Extract the [X, Y] coordinate from the center of the cell holding the provided text.  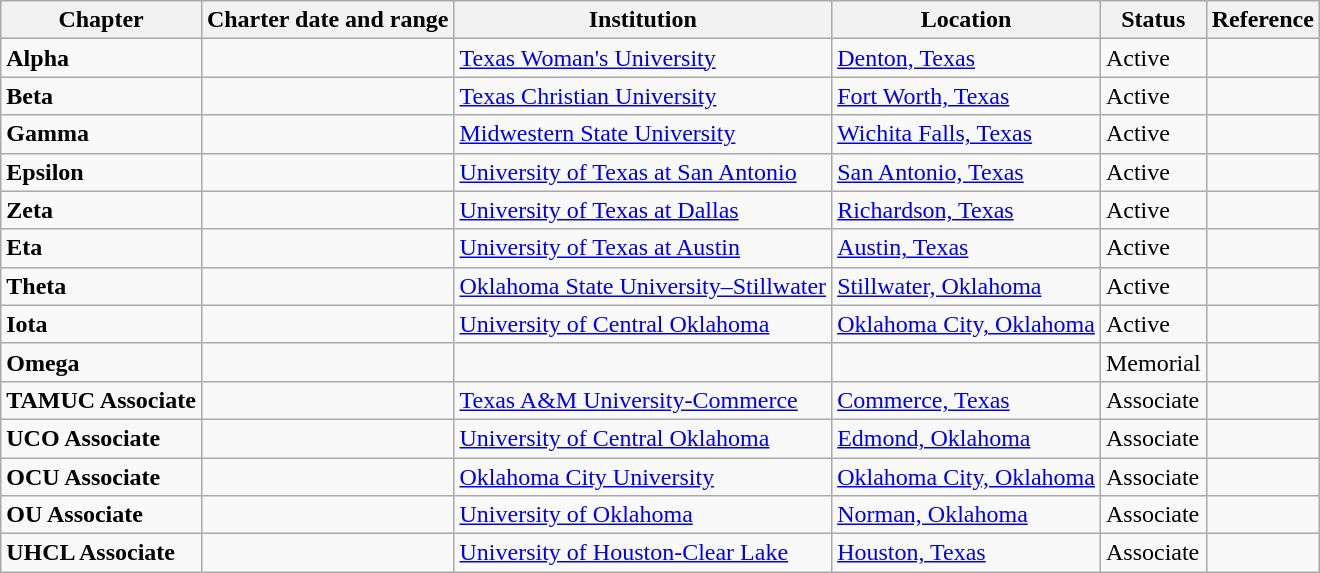
Alpha [102, 58]
University of Texas at Dallas [643, 210]
Houston, Texas [966, 553]
Zeta [102, 210]
OCU Associate [102, 477]
UCO Associate [102, 438]
Oklahoma State University–Stillwater [643, 286]
Status [1153, 20]
Stillwater, Oklahoma [966, 286]
Wichita Falls, Texas [966, 134]
Denton, Texas [966, 58]
Reference [1262, 20]
Midwestern State University [643, 134]
UHCL Associate [102, 553]
OU Associate [102, 515]
University of Texas at San Antonio [643, 172]
Epsilon [102, 172]
Fort Worth, Texas [966, 96]
Austin, Texas [966, 248]
Memorial [1153, 362]
Richardson, Texas [966, 210]
Gamma [102, 134]
Eta [102, 248]
Commerce, Texas [966, 400]
Location [966, 20]
Oklahoma City University [643, 477]
Theta [102, 286]
Texas Christian University [643, 96]
Texas Woman's University [643, 58]
Texas A&M University-Commerce [643, 400]
Charter date and range [328, 20]
University of Houston-Clear Lake [643, 553]
Institution [643, 20]
Omega [102, 362]
Beta [102, 96]
TAMUC Associate [102, 400]
University of Oklahoma [643, 515]
Norman, Oklahoma [966, 515]
Edmond, Oklahoma [966, 438]
Chapter [102, 20]
University of Texas at Austin [643, 248]
San Antonio, Texas [966, 172]
Iota [102, 324]
